Locate the cell with the specified text and output its [x, y] center coordinate. 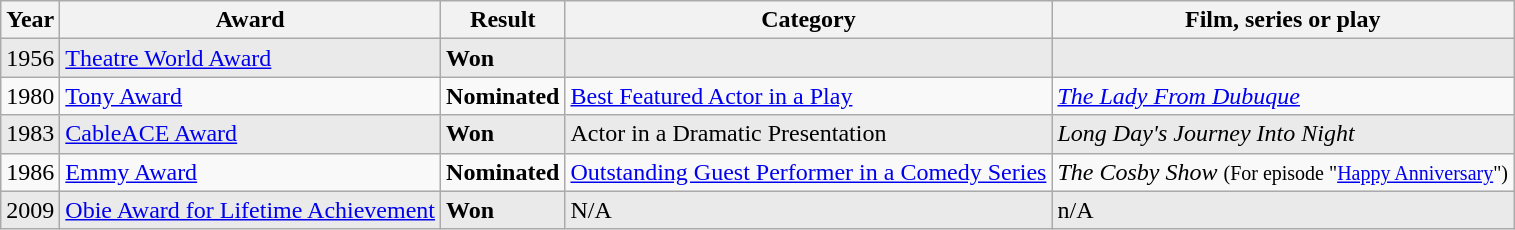
Result [503, 20]
Category [808, 20]
Tony Award [250, 96]
Theatre World Award [250, 58]
N/A [808, 210]
n/A [1283, 210]
Obie Award for Lifetime Achievement [250, 210]
Emmy Award [250, 172]
1983 [30, 134]
1956 [30, 58]
Outstanding Guest Performer in a Comedy Series [808, 172]
Long Day's Journey Into Night [1283, 134]
Year [30, 20]
The Cosby Show (For episode "Happy Anniversary") [1283, 172]
1986 [30, 172]
Film, series or play [1283, 20]
1980 [30, 96]
The Lady From Dubuque [1283, 96]
Best Featured Actor in a Play [808, 96]
Actor in a Dramatic Presentation [808, 134]
CableACE Award [250, 134]
2009 [30, 210]
Award [250, 20]
